Pinpoint the cell where the given text exists, returning its (x, y) midpoint coordinate. 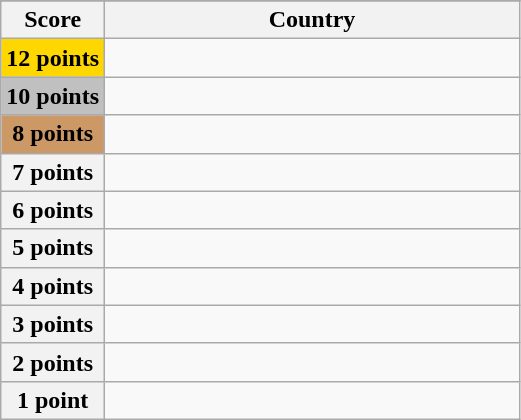
8 points (53, 134)
1 point (53, 400)
5 points (53, 248)
Country (312, 20)
6 points (53, 210)
Score (53, 20)
3 points (53, 324)
2 points (53, 362)
10 points (53, 96)
4 points (53, 286)
7 points (53, 172)
12 points (53, 58)
